From the cell containing the given text, extract its center point as [x, y] coordinate. 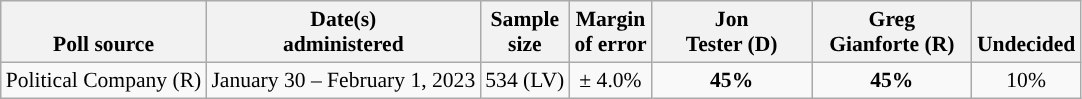
10% [1026, 80]
GregGianforte (R) [892, 32]
Marginof error [610, 32]
January 30 – February 1, 2023 [343, 80]
534 (LV) [524, 80]
JonTester (D) [732, 32]
Undecided [1026, 32]
Political Company (R) [104, 80]
Date(s)administered [343, 32]
Samplesize [524, 32]
Poll source [104, 32]
± 4.0% [610, 80]
